Detect which cell encompasses the target text, then output its [X, Y] center coordinate. 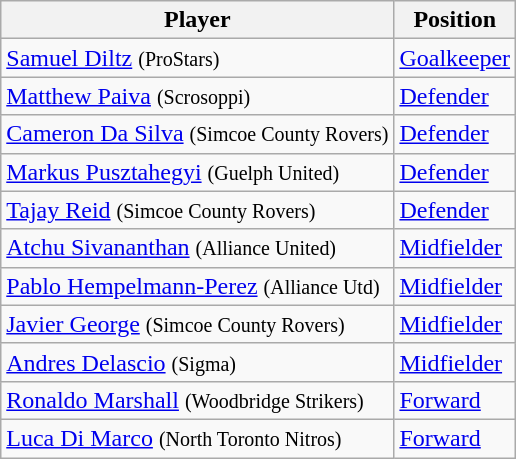
Goalkeeper [455, 58]
Player [198, 20]
Cameron Da Silva (Simcoe County Rovers) [198, 134]
Matthew Paiva (Scrosoppi) [198, 96]
Javier George (Simcoe County Rovers) [198, 324]
Pablo Hempelmann-Perez (Alliance Utd) [198, 286]
Samuel Diltz (ProStars) [198, 58]
Markus Pusztahegyi (Guelph United) [198, 172]
Atchu Sivananthan (Alliance United) [198, 248]
Luca Di Marco (North Toronto Nitros) [198, 438]
Andres Delascio (Sigma) [198, 362]
Ronaldo Marshall (Woodbridge Strikers) [198, 400]
Position [455, 20]
Tajay Reid (Simcoe County Rovers) [198, 210]
